Output the [X, Y] coordinate of the center of the cell containing the given text.  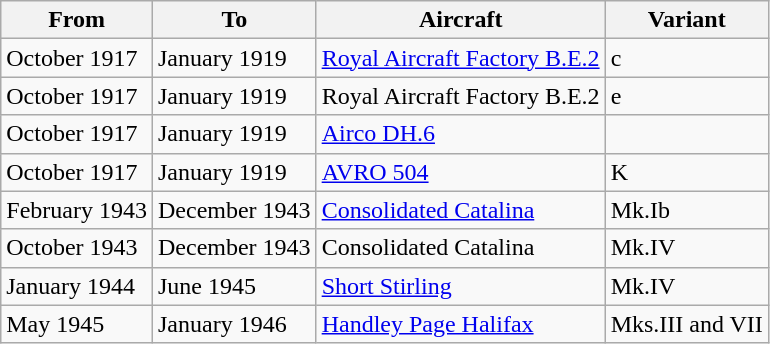
e [686, 96]
K [686, 172]
c [686, 58]
Mk.Ib [686, 210]
Variant [686, 20]
February 1943 [77, 210]
To [234, 20]
January 1944 [77, 286]
AVRO 504 [460, 172]
Airco DH.6 [460, 134]
Mks.III and VII [686, 324]
Handley Page Halifax [460, 324]
October 1943 [77, 248]
January 1946 [234, 324]
From [77, 20]
Short Stirling [460, 286]
Aircraft [460, 20]
May 1945 [77, 324]
June 1945 [234, 286]
